Pinpoint the cell where the given text exists, returning its (X, Y) midpoint coordinate. 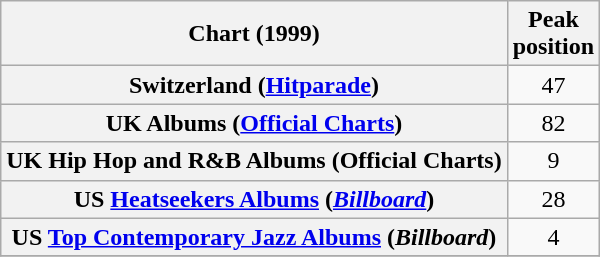
US Heatseekers Albums (Billboard) (254, 199)
UK Hip Hop and R&B Albums (Official Charts) (254, 161)
28 (553, 199)
9 (553, 161)
82 (553, 123)
Switzerland (Hitparade) (254, 85)
Peakposition (553, 34)
US Top Contemporary Jazz Albums (Billboard) (254, 237)
47 (553, 85)
UK Albums (Official Charts) (254, 123)
4 (553, 237)
Chart (1999) (254, 34)
